From the cell containing the given text, extract its center point as [X, Y] coordinate. 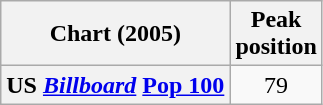
79 [276, 85]
US Billboard Pop 100 [116, 85]
Chart (2005) [116, 34]
Peakposition [276, 34]
